Return the [x, y] coordinate for the center point of the cell that contains the specified text.  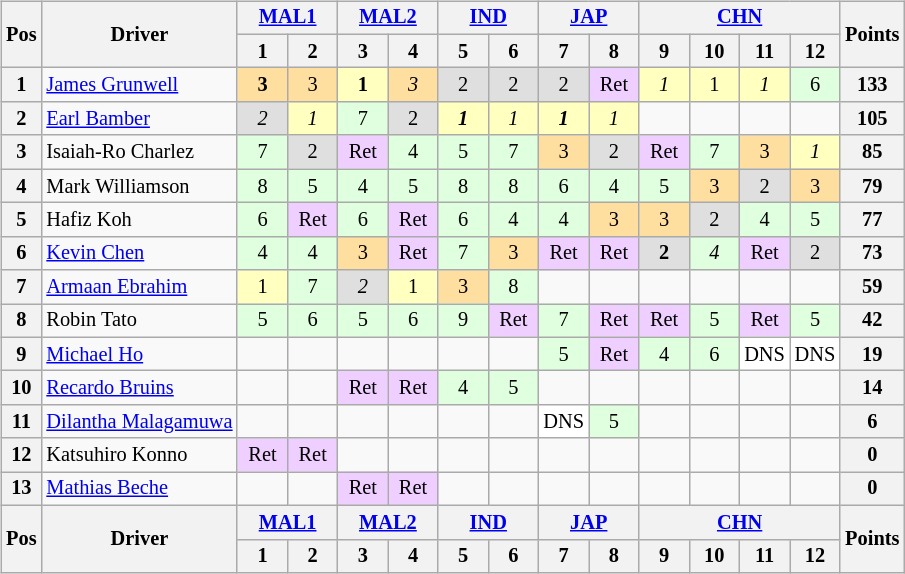
Armaan Ebrahim [139, 287]
Hafiz Koh [139, 220]
Earl Bamber [139, 119]
85 [872, 152]
133 [872, 85]
105 [872, 119]
77 [872, 220]
Kevin Chen [139, 253]
James Grunwell [139, 85]
Michael Ho [139, 354]
59 [872, 287]
Robin Tato [139, 321]
Mathias Beche [139, 489]
Recardo Bruins [139, 388]
42 [872, 321]
Katsuhiro Konno [139, 455]
13 [21, 489]
Isaiah-Ro Charlez [139, 152]
Mark Williamson [139, 186]
19 [872, 354]
14 [872, 388]
Dilantha Malagamuwa [139, 422]
73 [872, 253]
79 [872, 186]
